Pinpoint the cell where the given text exists, returning its (x, y) midpoint coordinate. 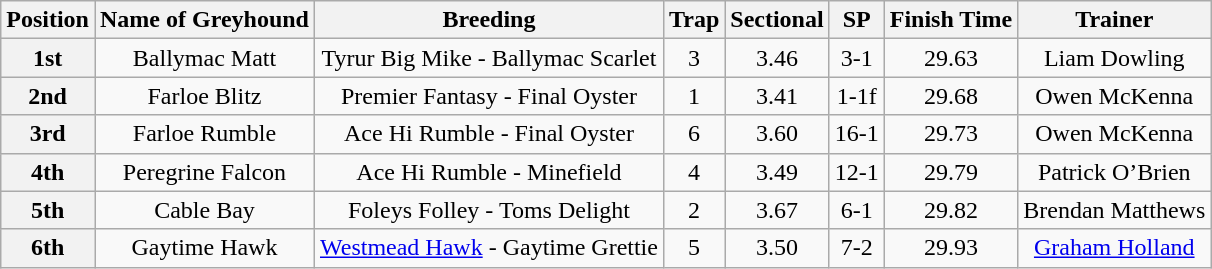
Graham Holland (1114, 248)
2nd (48, 96)
Position (48, 20)
Brendan Matthews (1114, 210)
5th (48, 210)
Westmead Hawk - Gaytime Grettie (488, 248)
Finish Time (951, 20)
Patrick O’Brien (1114, 172)
Ace Hi Rumble - Minefield (488, 172)
29.79 (951, 172)
1-1f (856, 96)
4 (694, 172)
SP (856, 20)
6 (694, 134)
12-1 (856, 172)
3.41 (777, 96)
Ballymac Matt (204, 58)
6th (48, 248)
Foleys Folley - Toms Delight (488, 210)
3.67 (777, 210)
Ace Hi Rumble - Final Oyster (488, 134)
Name of Greyhound (204, 20)
3rd (48, 134)
Cable Bay (204, 210)
29.63 (951, 58)
1st (48, 58)
29.93 (951, 248)
Tyrur Big Mike - Ballymac Scarlet (488, 58)
7-2 (856, 248)
Trainer (1114, 20)
3.60 (777, 134)
29.68 (951, 96)
2 (694, 210)
Trap (694, 20)
29.73 (951, 134)
3.46 (777, 58)
Farloe Rumble (204, 134)
29.82 (951, 210)
3 (694, 58)
4th (48, 172)
3-1 (856, 58)
Gaytime Hawk (204, 248)
6-1 (856, 210)
Liam Dowling (1114, 58)
Breeding (488, 20)
5 (694, 248)
Peregrine Falcon (204, 172)
3.50 (777, 248)
Sectional (777, 20)
16-1 (856, 134)
Premier Fantasy - Final Oyster (488, 96)
1 (694, 96)
3.49 (777, 172)
Farloe Blitz (204, 96)
